Search for the cell housing the specified text and yield its [x, y] center coordinate. 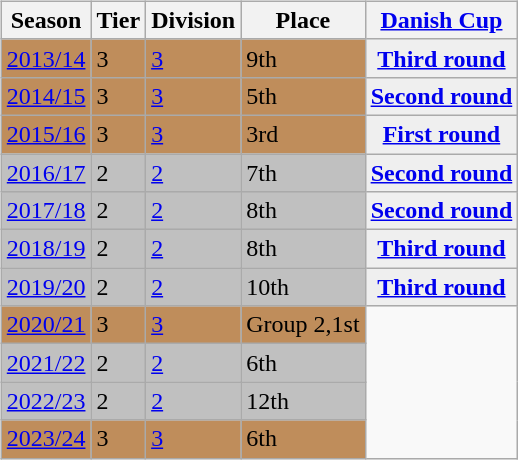
2020/21 [46, 325]
Danish Cup [442, 20]
5th [303, 96]
2021/22 [46, 363]
2013/14 [46, 58]
2017/18 [46, 211]
2015/16 [46, 134]
3rd [303, 134]
Tier [118, 20]
Place [303, 20]
12th [303, 401]
9th [303, 58]
2014/15 [46, 96]
10th [303, 287]
Group 2,1st [303, 325]
7th [303, 173]
2023/24 [46, 439]
Division [194, 20]
2022/23 [46, 401]
2019/20 [46, 287]
2018/19 [46, 249]
Season [46, 20]
2016/17 [46, 173]
First round [442, 134]
